Extract the [X, Y] coordinate from the center of the cell holding the provided text.  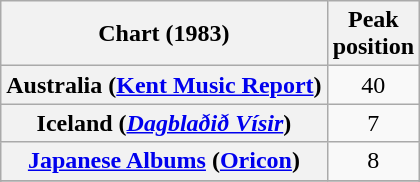
Chart (1983) [164, 34]
Iceland (Dagblaðið Vísir) [164, 123]
8 [373, 161]
40 [373, 85]
Australia (Kent Music Report) [164, 85]
Peakposition [373, 34]
Japanese Albums (Oricon) [164, 161]
7 [373, 123]
